Determine the (X, Y) coordinate at the center of the cell enclosing the given text.  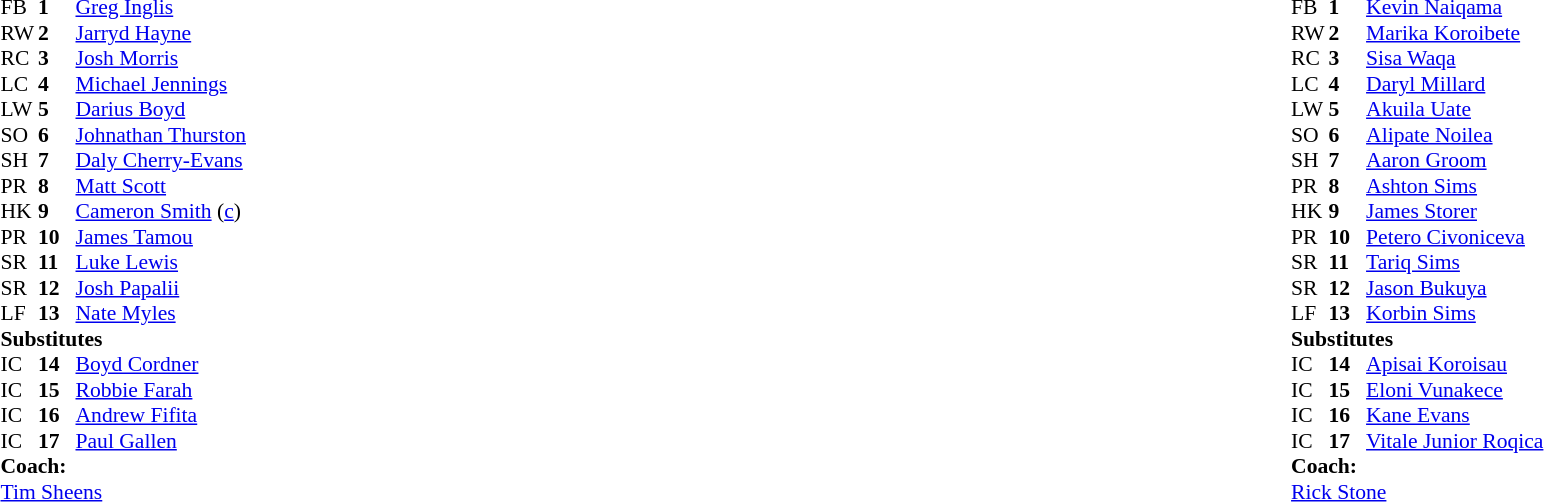
Daly Cherry-Evans (161, 161)
Akuila Uate (1454, 109)
Vitale Junior Roqica (1454, 441)
Tariq Sims (1454, 263)
Nate Myles (161, 313)
Luke Lewis (161, 263)
Eloni Vunakece (1454, 390)
Andrew Fifita (161, 415)
Jarryd Hayne (161, 33)
Johnathan Thurston (161, 135)
Apisai Koroisau (1454, 365)
Daryl Millard (1454, 84)
Sisa Waqa (1454, 59)
James Tamou (161, 237)
Ashton Sims (1454, 186)
Boyd Cordner (161, 365)
Josh Papalii (161, 288)
Alipate Noilea (1454, 135)
Darius Boyd (161, 109)
Matt Scott (161, 186)
Korbin Sims (1454, 313)
Paul Gallen (161, 441)
Kane Evans (1454, 415)
Marika Koroibete (1454, 33)
Josh Morris (161, 59)
Cameron Smith (c) (161, 211)
Jason Bukuya (1454, 288)
Petero Civoniceva (1454, 237)
Robbie Farah (161, 390)
Michael Jennings (161, 84)
James Storer (1454, 211)
Aaron Groom (1454, 161)
